Extract the (x, y) coordinate from the center of the cell holding the provided text.  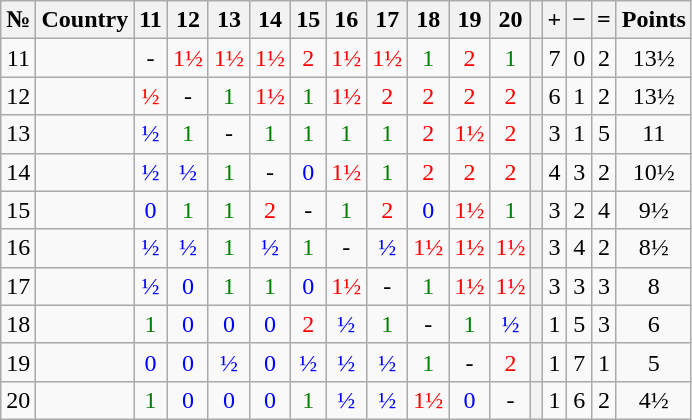
Country (85, 20)
+ (554, 20)
− (580, 20)
8 (654, 286)
= (604, 20)
8½ (654, 248)
№ (18, 20)
Points (654, 20)
9½ (654, 210)
4½ (654, 400)
10½ (654, 172)
